From the cell containing the given text, extract its center point as [x, y] coordinate. 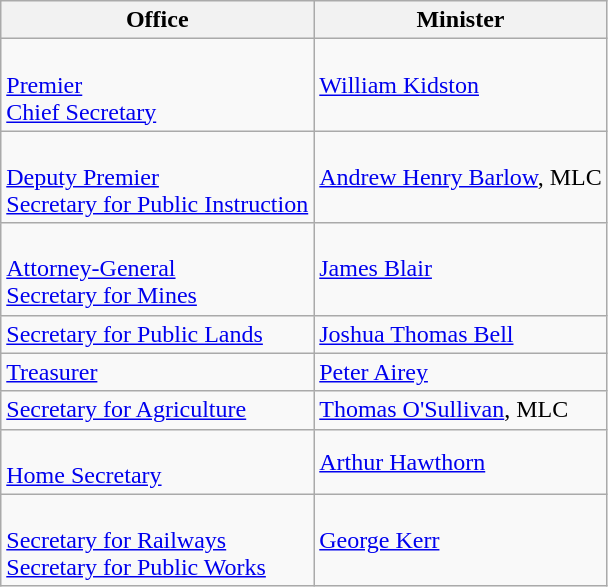
Joshua Thomas Bell [460, 334]
Minister [460, 20]
William Kidston [460, 85]
Attorney-General Secretary for Mines [158, 269]
George Kerr [460, 540]
Secretary for Railways Secretary for Public Works [158, 540]
James Blair [460, 269]
Andrew Henry Barlow, MLC [460, 177]
Premier Chief Secretary [158, 85]
Deputy Premier Secretary for Public Instruction [158, 177]
Secretary for Agriculture [158, 410]
Peter Airey [460, 372]
Treasurer [158, 372]
Home Secretary [158, 462]
Arthur Hawthorn [460, 462]
Thomas O'Sullivan, MLC [460, 410]
Office [158, 20]
Secretary for Public Lands [158, 334]
